Return the [x, y] coordinate for the center point of the cell that contains the specified text.  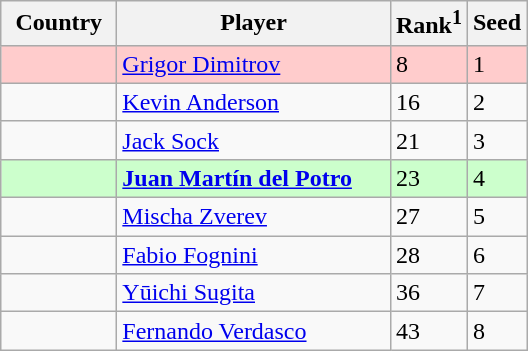
2 [496, 102]
1 [496, 64]
3 [496, 140]
Seed [496, 24]
Country [59, 24]
21 [428, 140]
Fabio Fognini [254, 255]
Grigor Dimitrov [254, 64]
28 [428, 255]
43 [428, 331]
7 [496, 293]
Juan Martín del Potro [254, 178]
36 [428, 293]
Fernando Verdasco [254, 331]
16 [428, 102]
4 [496, 178]
27 [428, 217]
6 [496, 255]
23 [428, 178]
Yūichi Sugita [254, 293]
5 [496, 217]
Player [254, 24]
Mischa Zverev [254, 217]
Kevin Anderson [254, 102]
Jack Sock [254, 140]
Rank1 [428, 24]
